Provide the [X, Y] coordinate of the cell's center where the given text is located.  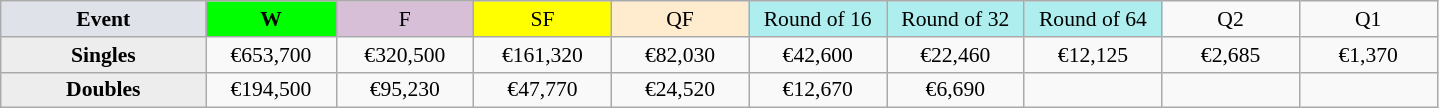
€95,230 [405, 90]
Singles [104, 55]
€161,320 [543, 55]
€82,030 [680, 55]
SF [543, 19]
Doubles [104, 90]
€24,520 [680, 90]
F [405, 19]
€2,685 [1231, 55]
Round of 64 [1093, 19]
Event [104, 19]
W [271, 19]
Q1 [1368, 19]
€12,125 [1093, 55]
€42,600 [818, 55]
Q2 [1231, 19]
€22,460 [955, 55]
Round of 16 [818, 19]
Round of 32 [955, 19]
€194,500 [271, 90]
€6,690 [955, 90]
€653,700 [271, 55]
€320,500 [405, 55]
€1,370 [1368, 55]
€12,670 [818, 90]
QF [680, 19]
€47,770 [543, 90]
